Capture the cell that displays the provided text and extract its [x, y] central coordinate. 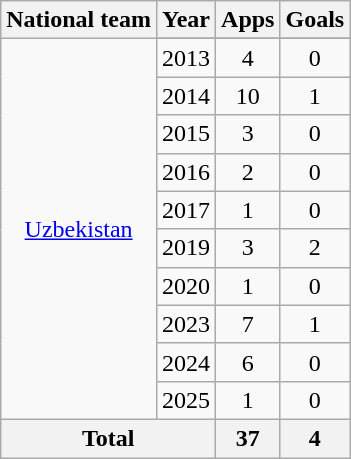
2020 [186, 286]
Goals [315, 20]
Uzbekistan [79, 230]
2017 [186, 210]
37 [248, 438]
2014 [186, 96]
2025 [186, 400]
2024 [186, 362]
Total [108, 438]
2016 [186, 172]
6 [248, 362]
National team [79, 20]
2019 [186, 248]
2013 [186, 58]
2015 [186, 134]
10 [248, 96]
Apps [248, 20]
2023 [186, 324]
7 [248, 324]
Year [186, 20]
